Find where the given text appears and provide that cell's center as [X, Y] coordinate. 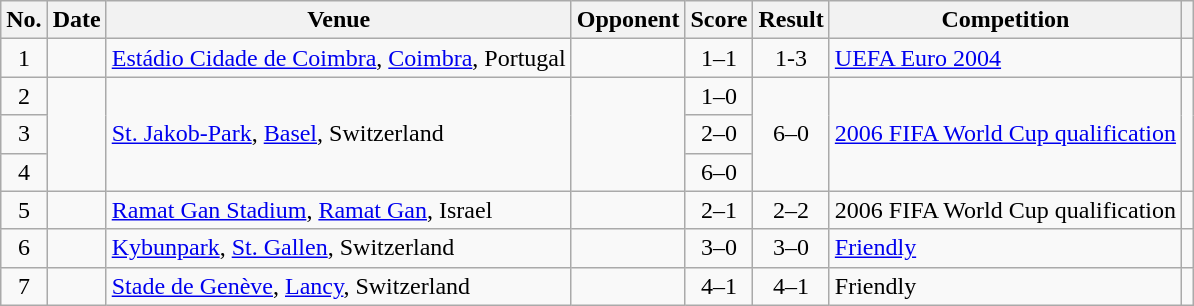
Stade de Genève, Lancy, Switzerland [338, 286]
1 [24, 58]
2–2 [791, 210]
7 [24, 286]
4 [24, 172]
No. [24, 20]
2 [24, 96]
5 [24, 210]
Opponent [628, 20]
2–1 [719, 210]
1–0 [719, 96]
1-3 [791, 58]
Venue [338, 20]
1–1 [719, 58]
Estádio Cidade de Coimbra, Coimbra, Portugal [338, 58]
3 [24, 134]
Ramat Gan Stadium, Ramat Gan, Israel [338, 210]
Competition [1005, 20]
Kybunpark, St. Gallen, Switzerland [338, 248]
St. Jakob-Park, Basel, Switzerland [338, 134]
2–0 [719, 134]
6 [24, 248]
Result [791, 20]
UEFA Euro 2004 [1005, 58]
Date [76, 20]
Score [719, 20]
